Capture the cell that displays the provided text and extract its [X, Y] central coordinate. 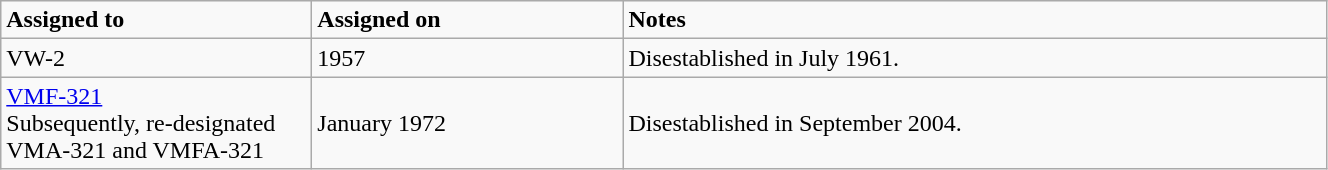
VMF-321Subsequently, re-designated VMA-321 and VMFA-321 [156, 123]
1957 [468, 58]
Disestablished in July 1961. [975, 58]
January 1972 [468, 123]
Assigned to [156, 20]
VW-2 [156, 58]
Disestablished in September 2004. [975, 123]
Assigned on [468, 20]
Notes [975, 20]
